Scan for the cell matching the given text and deliver its [x, y] coordinate at center. 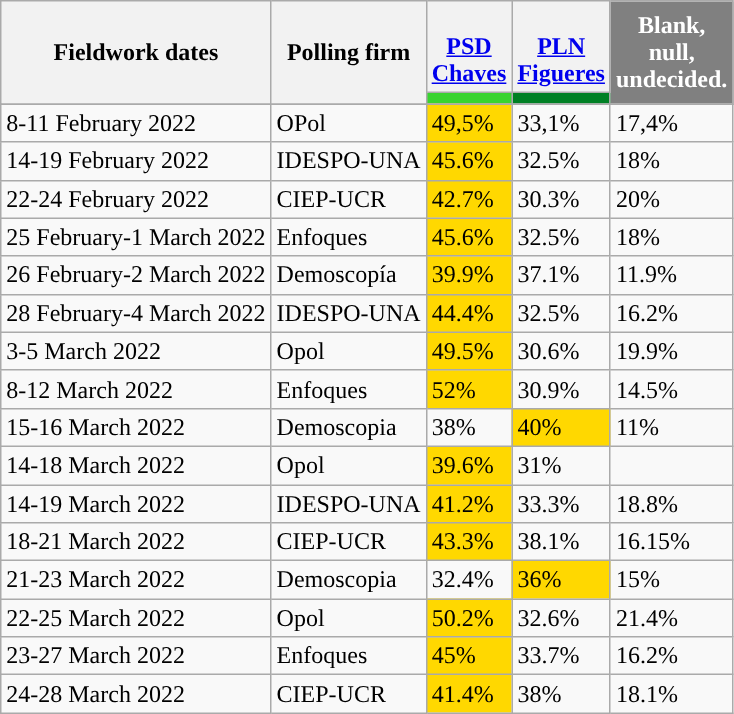
33,1% [562, 123]
18-21 March 2022 [136, 542]
31% [562, 465]
23-27 March 2022 [136, 656]
18.1% [671, 694]
30.9% [562, 389]
37.1% [562, 275]
18.8% [671, 503]
49,5% [469, 123]
Demoscopía [348, 275]
39.9% [469, 275]
32.6% [562, 618]
Polling firm [348, 52]
22-24 February 2022 [136, 199]
Blank, null, undecided. [671, 52]
33.7% [562, 656]
30.6% [562, 351]
22-25 March 2022 [136, 618]
15% [671, 580]
14-18 March 2022 [136, 465]
14-19 February 2022 [136, 161]
43.3% [469, 542]
36% [562, 580]
21.4% [671, 618]
PLNFigueres [562, 47]
25 February-1 March 2022 [136, 237]
14.5% [671, 389]
20% [671, 199]
28 February-4 March 2022 [136, 313]
3-5 March 2022 [136, 351]
16.15% [671, 542]
30.3% [562, 199]
41.4% [469, 694]
19.9% [671, 351]
49.5% [469, 351]
PSDChaves [469, 47]
52% [469, 389]
24-28 March 2022 [136, 694]
44.4% [469, 313]
8-12 March 2022 [136, 389]
41.2% [469, 503]
42.7% [469, 199]
26 February-2 March 2022 [136, 275]
8-11 February 2022 [136, 123]
45% [469, 656]
11% [671, 427]
39.6% [469, 465]
33.3% [562, 503]
15-16 March 2022 [136, 427]
11.9% [671, 275]
Fieldwork dates [136, 52]
14-19 March 2022 [136, 503]
OPol [348, 123]
32.4% [469, 580]
21-23 March 2022 [136, 580]
17,4% [671, 123]
50.2% [469, 618]
38.1% [562, 542]
40% [562, 427]
